Identify which cell holds the provided text, then report its [X, Y] central coordinate. 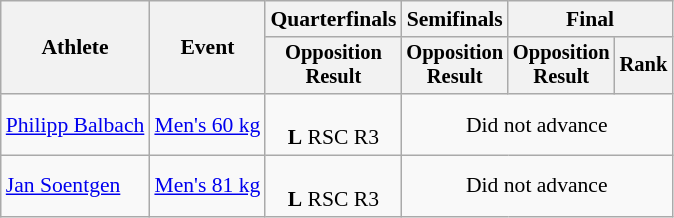
Quarterfinals [333, 19]
Jan Soentgen [76, 186]
Event [207, 48]
Athlete [76, 48]
Men's 60 kg [207, 124]
Philipp Balbach [76, 124]
Rank [644, 66]
Semifinals [454, 19]
Final [590, 19]
Men's 81 kg [207, 186]
